Locate the cell with the specified text and output its (X, Y) center coordinate. 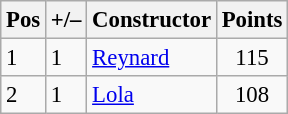
108 (252, 95)
Pos (24, 20)
Constructor (152, 20)
+/– (66, 20)
115 (252, 58)
2 (24, 95)
Lola (152, 95)
Points (252, 20)
Reynard (152, 58)
